Output the (X, Y) coordinate of the center of the cell containing the given text.  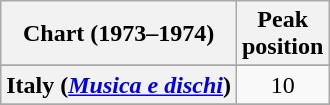
Peakposition (282, 34)
10 (282, 85)
Italy (Musica e dischi) (119, 85)
Chart (1973–1974) (119, 34)
